Search for the cell housing the specified text and yield its [x, y] center coordinate. 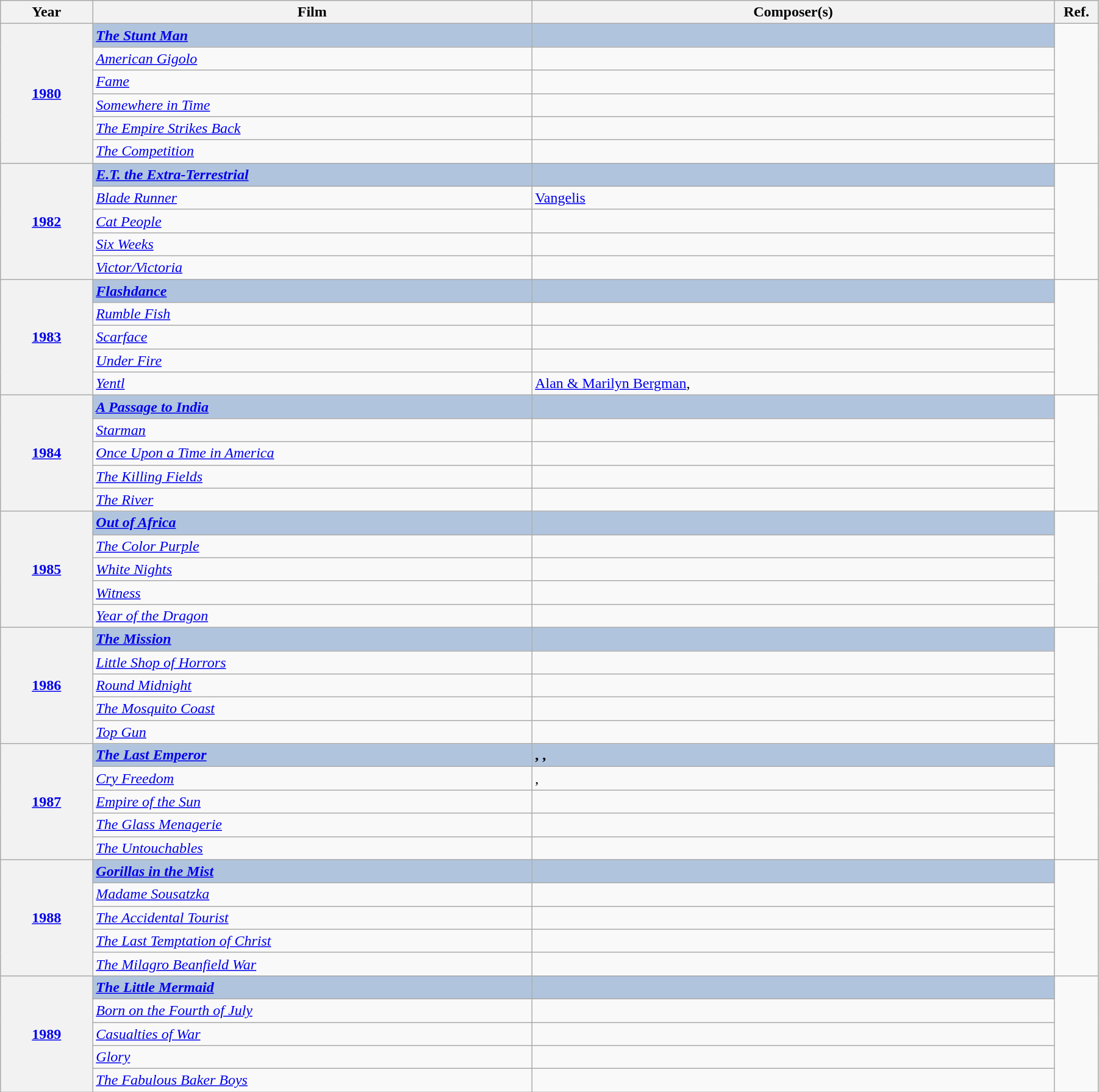
Flashdance [312, 291]
Casualties of War [312, 1034]
, [793, 778]
Victor/Victoria [312, 267]
Ref. [1076, 12]
Vangelis [793, 198]
The Untouchables [312, 848]
American Gigolo [312, 59]
Blade Runner [312, 198]
Out of Africa [312, 523]
The River [312, 500]
1980 [46, 93]
Six Weeks [312, 244]
Alan & Marilyn Bergman, [793, 384]
1987 [46, 802]
, , [793, 755]
Cat People [312, 221]
White Nights [312, 569]
1982 [46, 221]
Top Gun [312, 732]
The Accidental Tourist [312, 918]
Fame [312, 82]
The Glass Menagerie [312, 825]
Gorillas in the Mist [312, 871]
The Competition [312, 151]
The Little Mermaid [312, 987]
Rumble Fish [312, 314]
Glory [312, 1057]
Year [46, 12]
A Passage to India [312, 407]
Under Fire [312, 361]
E.T. the Extra-Terrestrial [312, 174]
Somewhere in Time [312, 105]
Film [312, 12]
The Stunt Man [312, 35]
1983 [46, 337]
The Last Temptation of Christ [312, 941]
The Color Purple [312, 546]
The Empire Strikes Back [312, 128]
1989 [46, 1033]
The Mosquito Coast [312, 709]
Scarface [312, 337]
The Mission [312, 639]
Year of the Dragon [312, 616]
Starman [312, 430]
The Killing Fields [312, 476]
1984 [46, 453]
The Fabulous Baker Boys [312, 1080]
Round Midnight [312, 686]
The Last Emperor [312, 755]
1985 [46, 569]
Empire of the Sun [312, 802]
Witness [312, 592]
Composer(s) [793, 12]
1986 [46, 685]
Madame Sousatzka [312, 894]
Yentl [312, 384]
1988 [46, 918]
Little Shop of Horrors [312, 662]
Once Upon a Time in America [312, 453]
The Milagro Beanfield War [312, 964]
Born on the Fourth of July [312, 1010]
Cry Freedom [312, 778]
